Extract the [x, y] coordinate from the center of the cell holding the provided text.  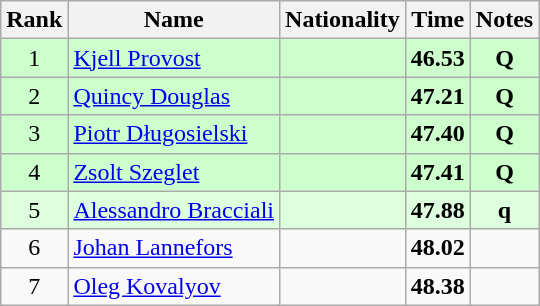
46.53 [438, 58]
4 [34, 172]
47.40 [438, 134]
q [504, 210]
Rank [34, 20]
Piotr Długosielski [174, 134]
Zsolt Szeglet [174, 172]
6 [34, 248]
48.02 [438, 248]
1 [34, 58]
48.38 [438, 286]
3 [34, 134]
2 [34, 96]
Time [438, 20]
7 [34, 286]
47.41 [438, 172]
Quincy Douglas [174, 96]
Alessandro Bracciali [174, 210]
47.88 [438, 210]
5 [34, 210]
47.21 [438, 96]
Notes [504, 20]
Name [174, 20]
Johan Lannefors [174, 248]
Nationality [343, 20]
Oleg Kovalyov [174, 286]
Kjell Provost [174, 58]
